Pinpoint the cell where the given text exists, returning its (X, Y) midpoint coordinate. 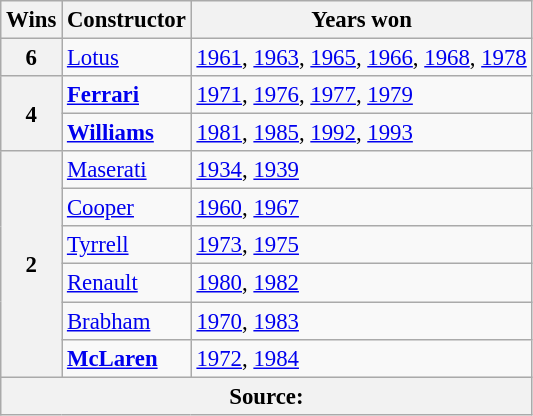
1934, 1939 (362, 170)
McLaren (127, 358)
1961, 1963, 1965, 1966, 1968, 1978 (362, 58)
Lotus (127, 58)
Renault (127, 283)
1970, 1983 (362, 321)
1973, 1975 (362, 245)
Williams (127, 133)
1980, 1982 (362, 283)
Source: (266, 396)
4 (32, 114)
Constructor (127, 20)
Ferrari (127, 95)
Cooper (127, 208)
1972, 1984 (362, 358)
6 (32, 58)
Brabham (127, 321)
1971, 1976, 1977, 1979 (362, 95)
Maserati (127, 170)
Wins (32, 20)
Tyrrell (127, 245)
2 (32, 264)
Years won (362, 20)
1960, 1967 (362, 208)
1981, 1985, 1992, 1993 (362, 133)
